Identify which cell holds the provided text, then report its [X, Y] central coordinate. 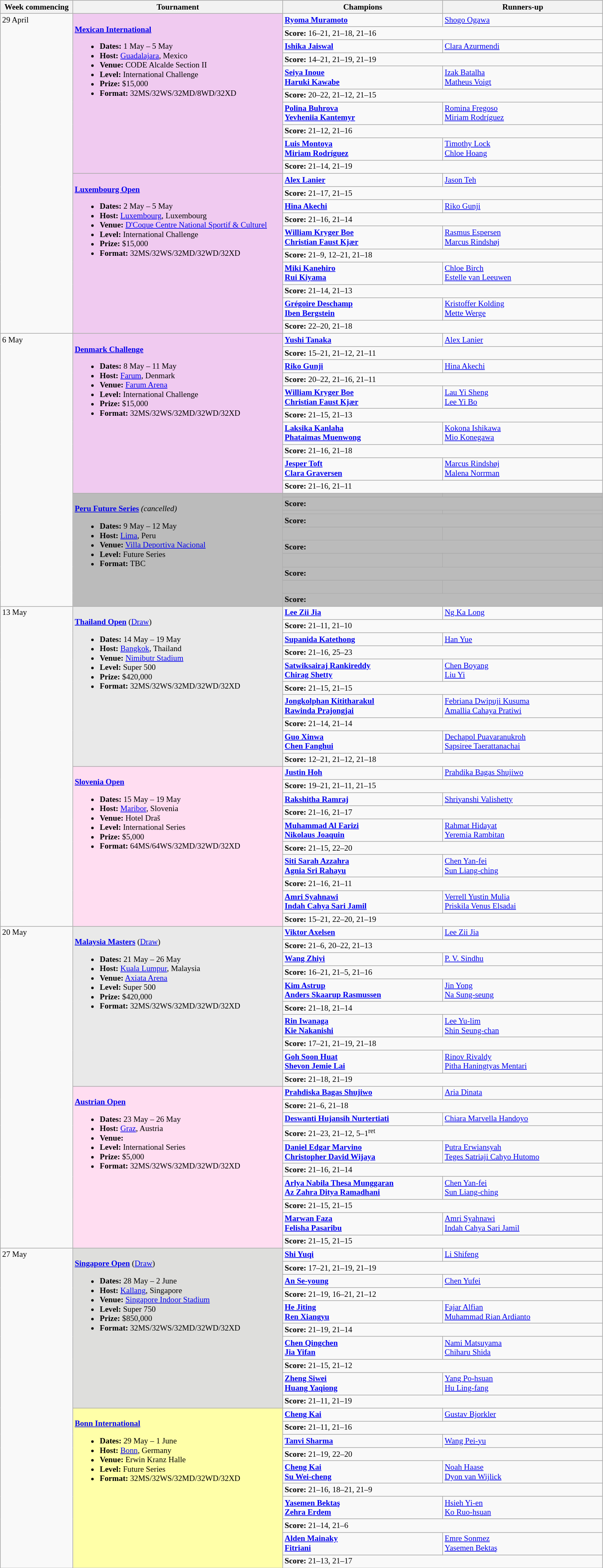
Score: 21–11, 21–16 [443, 1428]
Izak Batalha Matheus Voigt [523, 77]
Score: 21–11, 21–10 [443, 626]
Viktor Axelsen [363, 933]
Wang Pei-yu [523, 1441]
Verrell Yustin Mulia Priskila Venus Elsadai [523, 901]
6 May [37, 470]
Chen Qingchen Jia Yifan [363, 1348]
Jin Yong Na Sung-seung [523, 990]
P. V. Sindhu [523, 959]
Kim Astrup Anders Skaarup Rasmussen [363, 990]
20 May [37, 1087]
Score: 21–14, 21–13 [443, 291]
Gustav Bjorkler [523, 1415]
Cheng Kai [363, 1415]
Guo Xinwa Chen Fanghui [363, 742]
Score: 21–6, 20–22, 21–13 [443, 946]
Febriana Dwipuji Kusuma Amallia Cahaya Pratiwi [523, 706]
Score: 21–11, 21–19 [443, 1401]
Chen Boyang Liu Yi [523, 670]
Cheng Kai Su Wei-cheng [363, 1472]
Laksika Kanlaha Phataimas Muenwong [363, 433]
Jesper Toft Clara Graversen [363, 469]
Score: 21–16, 21–17 [443, 812]
Hsieh Yi-en Ko Ruo-hsuan [523, 1508]
Alden Mainaky Fitriani [363, 1543]
Score: 21–19, 21–14 [443, 1330]
Prahdika Bagas Shujiwo [523, 773]
Luis Montoya Miriam Rodríguez [363, 149]
Siti Sarah Azzahra Agnia Sri Rahayu [363, 866]
Noah Haase Dyon van Wijlick [523, 1472]
Yushi Tanaka [363, 340]
Grégoire Deschamp Iben Bergstein [363, 309]
Kristoffer Kolding Mette Werge [523, 309]
Dechapol Puavaranukroh Sapsiree Taerattanachai [523, 742]
Romina Fregoso Miriam Rodríguez [523, 113]
Score: 21–14, 21–6 [443, 1526]
Marcus Rindshøj Malena Norrman [523, 469]
Nami Matsuyama Chiharu Shida [523, 1348]
13 May [37, 766]
Chiara Marvella Handoyo [523, 1119]
Score: 12–21, 21–12, 21–18 [443, 760]
Score: 16–21, 21–18, 21–16 [443, 33]
Score: 21–16, 18–21, 21–9 [443, 1490]
Chloe Birch Estelle van Leeuwen [523, 273]
Score: 19–21, 21–11, 21–15 [443, 786]
An Se-young [363, 1281]
Marwan Faza Felisha Pasaribu [363, 1223]
Score: 17–21, 21–19, 21–19 [443, 1268]
Seiya Inoue Haruki Kawabe [363, 77]
Han Yue [523, 639]
Score: 21–19, 22–20 [443, 1454]
Champions [363, 7]
Week commencing [37, 7]
Fajar Alfian Muhammad Rian Ardianto [523, 1312]
Rasmus Espersen Marcus Rindshøj [523, 237]
Score: 21–14, 21–19 [443, 167]
Score: 15–21, 22–20, 21–19 [443, 919]
Lee Yu-lim Shin Seung-chan [523, 1026]
Daniel Edgar Marvino Christopher David Wijaya [363, 1152]
Shi Yuqi [363, 1255]
Arlya Nabila Thesa Munggaran Az Zahra Ditya Ramadhani [363, 1188]
Score: 21–6, 21–18 [443, 1106]
Satwiksairaj Rankireddy Chirag Shetty [363, 670]
Li Shifeng [523, 1255]
Score: 14–21, 21–19, 21–19 [443, 60]
Ng Ka Long [523, 613]
Peru Future Series (cancelled)Dates: 9 May – 12 MayHost: Lima, PeruVenue: Villa Deportiva NacionalLevel: Future SeriesFormat: TBC [178, 550]
Yang Po-hsuan Hu Ling-fang [523, 1383]
Rakshitha Ramraj [363, 799]
Lau Yi Sheng Lee Yi Bo [523, 397]
Deswanti Hujansih Nurtertiati [363, 1119]
Jason Teh [523, 180]
Emre Sonmez Yasemen Bektaş [523, 1543]
Prahdiska Bagas Shujiwo [363, 1093]
Score: 21–18, 21–19 [443, 1079]
Bonn InternationalDates: 29 May – 1 JuneHost: Bonn, GermanyVenue: Erwin Kranz HalleLevel: Future SeriesFormat: 32MS/32WS/32MD/32WD/32XD [178, 1488]
Shriyanshi Valishetty [523, 799]
Runners-up [523, 7]
Polina Buhrova Yevheniia Kantemyr [363, 113]
He Jiting Ren Xiangyu [363, 1312]
Rahmat Hidayat Yeremia Rambitan [523, 830]
Austrian OpenDates: 23 May – 26 MayHost: Graz, AustriaVenue: Level: International SeriesPrize: $5,000Format: 32MS/32WS/32MD/32WD/32XD [178, 1167]
Score: 20–22, 21–12, 21–15 [443, 95]
Muhammad Al Farizi Nikolaus Joaquin [363, 830]
Kokona Ishikawa Mio Konegawa [523, 433]
Score: 21–14, 21–14 [443, 724]
Aria Dinata [523, 1093]
Goh Soon Huat Shevon Jemie Lai [363, 1061]
Miki Kanehiro Rui Kiyama [363, 273]
Chen Yufei [523, 1281]
Score: 21–16, 25–23 [443, 652]
Slovenia OpenDates: 15 May – 19 MayHost: Maribor, SloveniaVenue: Hotel DrašLevel: International SeriesPrize: $5,000Format: 64MS/64WS/32MD/32WD/32XD [178, 846]
Clara Azurmendi [523, 46]
Score: 20–22, 21–16, 21–11 [443, 380]
Rinov Rivaldy Pitha Haningtyas Mentari [523, 1061]
Justin Hoh [363, 773]
Ishika Jaiswal [363, 46]
Supanida Katethong [363, 639]
Score: 21–9, 12–21, 21–18 [443, 255]
Score: 21–23, 21–12, 5–1ret [443, 1133]
Score: 15–21, 21–12, 21–11 [443, 353]
Score: 21–12, 21–16 [443, 131]
Score: 21–15, 21–12 [443, 1366]
Score: 21–15, 21–13 [443, 415]
Score: 21–19, 16–21, 21–12 [443, 1294]
Score: 17–21, 21–19, 21–18 [443, 1044]
Shogo Ogawa [523, 20]
Zheng Siwei Huang Yaqiong [363, 1383]
Yasemen Bektaş Zehra Erdem [363, 1508]
Ryoma Muramoto [363, 20]
Rin Iwanaga Kie Nakanishi [363, 1026]
Tanvi Sharma [363, 1441]
Wang Zhiyi [363, 959]
Score: 21–15, 22–20 [443, 848]
Jongkolphan Kititharakul Rawinda Prajongjai [363, 706]
Score: 21–17, 21–15 [443, 193]
Timothy Lock Chloe Hoang [523, 149]
Score: 21–16, 21–18 [443, 451]
27 May [37, 1408]
Score: 21–18, 21–14 [443, 1008]
Tournament [178, 7]
Putra Erwiansyah Teges Satriaji Cahyo Hutomo [523, 1152]
Score: 21–13, 21–17 [443, 1561]
Score: 16–21, 21–5, 21–16 [443, 972]
Score: 22–20, 21–18 [443, 327]
29 April [37, 173]
